Return [x, y] of the center of cell containing provided text 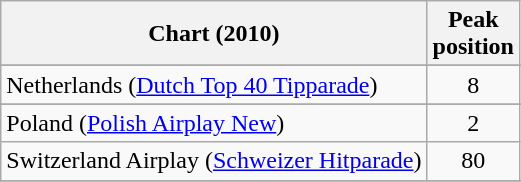
80 [473, 161]
2 [473, 123]
Chart (2010) [214, 34]
Netherlands (Dutch Top 40 Tipparade) [214, 85]
Poland (Polish Airplay New) [214, 123]
Peakposition [473, 34]
8 [473, 85]
Switzerland Airplay (Schweizer Hitparade) [214, 161]
